Return the (X, Y) coordinate for the center point of the cell that contains the specified text.  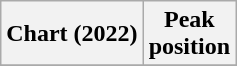
Chart (2022) (72, 34)
Peakposition (189, 34)
